Find where the given text appears and provide that cell's center as (x, y) coordinate. 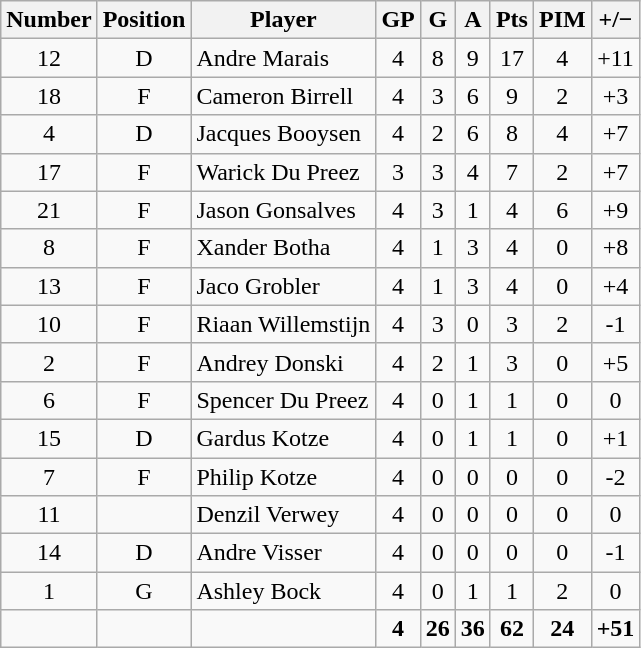
+5 (616, 362)
+51 (616, 629)
+8 (616, 248)
26 (438, 629)
Warick Du Preez (284, 172)
10 (49, 324)
Ashley Bock (284, 591)
Pts (512, 20)
13 (49, 286)
Riaan Willemstijn (284, 324)
GP (398, 20)
Jacques Booysen (284, 134)
Denzil Verwey (284, 515)
+/− (616, 20)
Jaco Grobler (284, 286)
Position (144, 20)
Cameron Birrell (284, 96)
21 (49, 210)
+11 (616, 58)
Andre Marais (284, 58)
Xander Botha (284, 248)
Andrey Donski (284, 362)
-2 (616, 477)
24 (562, 629)
15 (49, 438)
11 (49, 515)
Jason Gonsalves (284, 210)
Gardus Kotze (284, 438)
Philip Kotze (284, 477)
14 (49, 553)
+1 (616, 438)
18 (49, 96)
+3 (616, 96)
Number (49, 20)
36 (472, 629)
62 (512, 629)
+4 (616, 286)
+9 (616, 210)
Player (284, 20)
Spencer Du Preez (284, 400)
Andre Visser (284, 553)
A (472, 20)
PIM (562, 20)
12 (49, 58)
